Locate the cell with the specified text and output its (x, y) center coordinate. 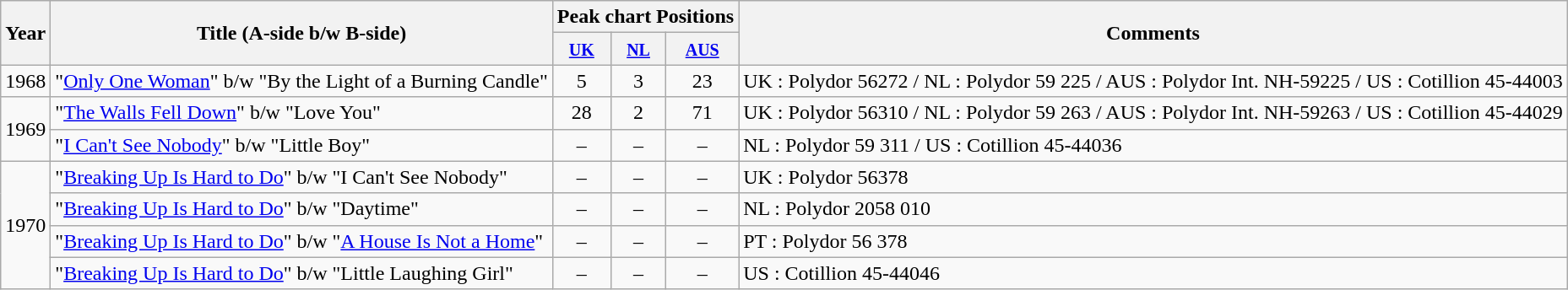
Peak chart Positions (645, 17)
PT : Polydor 56 378 (1153, 241)
71 (703, 113)
"Breaking Up Is Hard to Do" b/w "A House Is Not a Home" (301, 241)
"I Can't See Nobody" b/w "Little Boy" (301, 145)
28 (581, 113)
"Breaking Up Is Hard to Do" b/w "Little Laughing Girl" (301, 273)
2 (638, 113)
3 (638, 81)
Title (A-side b/w B-side) (301, 33)
AUS (703, 49)
"Breaking Up Is Hard to Do" b/w "I Can't See Nobody" (301, 177)
1969 (25, 129)
"The Walls Fell Down" b/w "Love You" (301, 113)
NL : Polydor 59 311 / US : Cotillion 45-44036 (1153, 145)
23 (703, 81)
Year (25, 33)
1970 (25, 225)
UK : Polydor 56378 (1153, 177)
Comments (1153, 33)
UK (581, 49)
1968 (25, 81)
NL (638, 49)
5 (581, 81)
US : Cotillion 45-44046 (1153, 273)
NL : Polydor 2058 010 (1153, 209)
UK : Polydor 56272 / NL : Polydor 59 225 / AUS : Polydor Int. NH-59225 / US : Cotillion 45-44003 (1153, 81)
"Only One Woman" b/w "By the Light of a Burning Candle" (301, 81)
"Breaking Up Is Hard to Do" b/w "Daytime" (301, 209)
UK : Polydor 56310 / NL : Polydor 59 263 / AUS : Polydor Int. NH-59263 / US : Cotillion 45-44029 (1153, 113)
